Scan for the cell matching the given text and deliver its (x, y) coordinate at center. 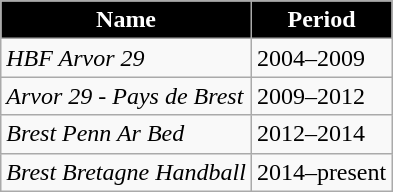
2004–2009 (321, 58)
Period (321, 20)
Name (126, 20)
Brest Bretagne Handball (126, 172)
Arvor 29 - Pays de Brest (126, 96)
2009–2012 (321, 96)
Brest Penn Ar Bed (126, 134)
HBF Arvor 29 (126, 58)
2014–present (321, 172)
2012–2014 (321, 134)
